Extract the [x, y] coordinate from the center of the cell holding the provided text.  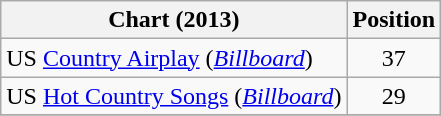
29 [394, 96]
US Country Airplay (Billboard) [174, 58]
37 [394, 58]
Position [394, 20]
US Hot Country Songs (Billboard) [174, 96]
Chart (2013) [174, 20]
